Locate the cell with the specified text and output its (x, y) center coordinate. 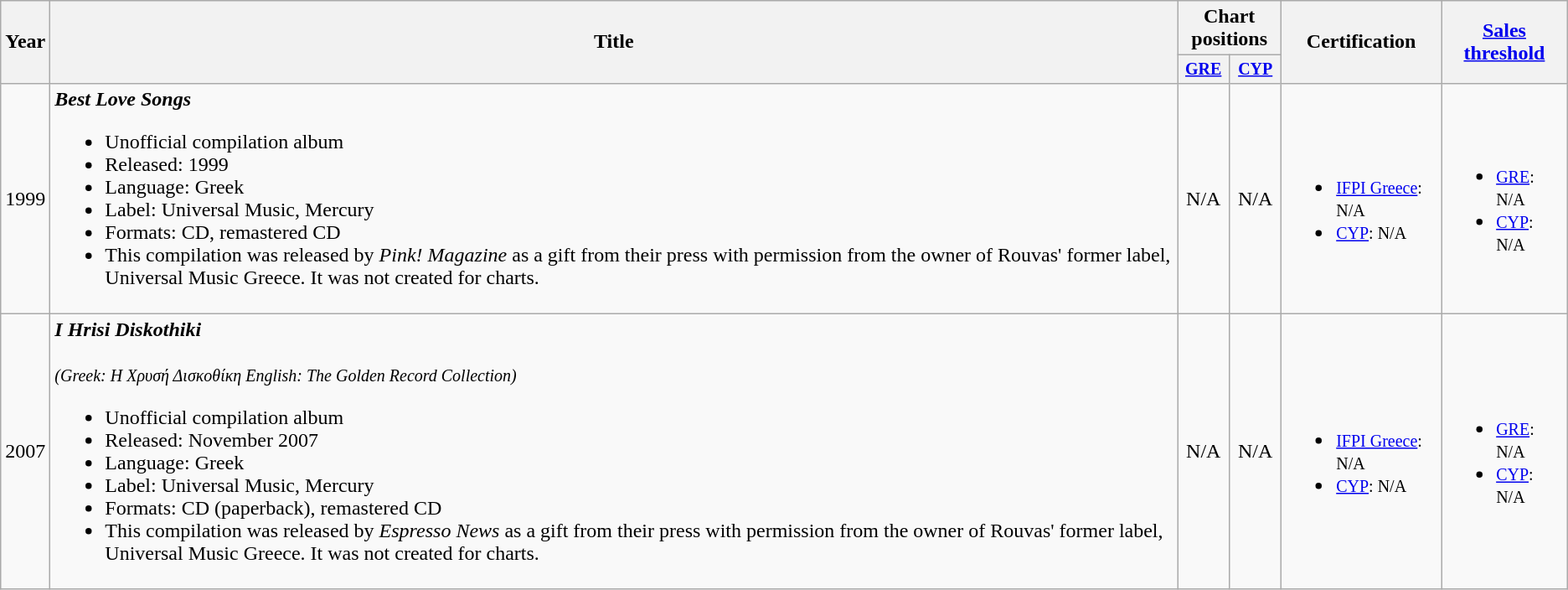
2007 (25, 451)
Sales threshold (1504, 42)
Title (614, 42)
CYP (1256, 69)
Certification (1362, 42)
GRE (1204, 69)
Chart positions (1230, 28)
1999 (25, 198)
Year (25, 42)
